From the cell containing the given text, extract its center point as [x, y] coordinate. 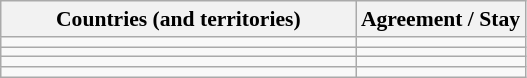
Countries (and territories) [178, 19]
Agreement / Stay [440, 19]
